Extract the (X, Y) coordinate from the center of the cell holding the provided text.  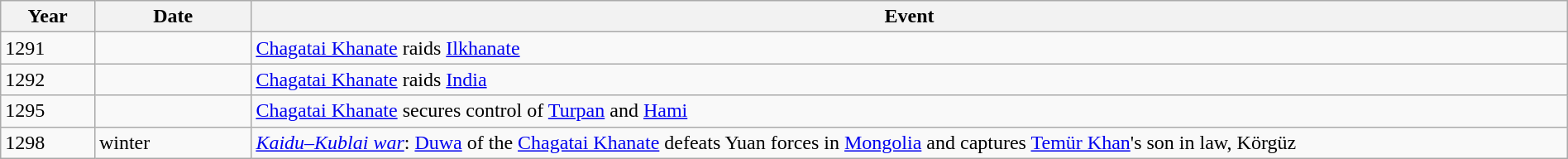
Event (910, 17)
Year (48, 17)
winter (172, 142)
Chagatai Khanate secures control of Turpan and Hami (910, 111)
1291 (48, 48)
Kaidu–Kublai war: Duwa of the Chagatai Khanate defeats Yuan forces in Mongolia and captures Temür Khan's son in law, Körgüz (910, 142)
1298 (48, 142)
Chagatai Khanate raids India (910, 79)
Date (172, 17)
Chagatai Khanate raids Ilkhanate (910, 48)
1292 (48, 79)
1295 (48, 111)
